Scan for the cell matching the given text and deliver its (x, y) coordinate at center. 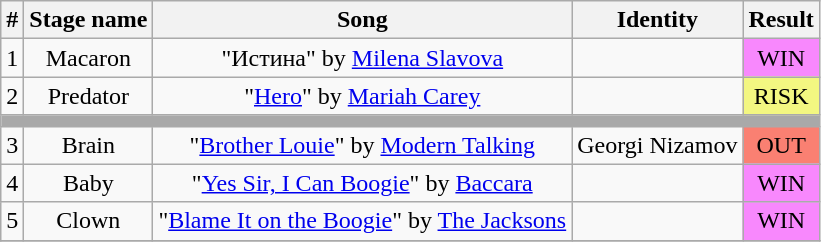
"Blame It on the Boogie" by The Jacksons (362, 221)
Baby (88, 183)
Result (781, 20)
Stage name (88, 20)
Clown (88, 221)
"Brother Louie" by Modern Talking (362, 145)
Macaron (88, 58)
2 (12, 96)
Predator (88, 96)
RISK (781, 96)
"Истина" by Milena Slavova (362, 58)
# (12, 20)
3 (12, 145)
Song (362, 20)
4 (12, 183)
"Hero" by Mariah Carey (362, 96)
OUT (781, 145)
Georgi Nizamov (658, 145)
Identity (658, 20)
Brain (88, 145)
5 (12, 221)
"Yes Sir, I Can Boogie" by Baccara (362, 183)
1 (12, 58)
